Extract the [x, y] coordinate from the center of the cell holding the provided text.  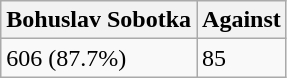
85 [242, 58]
Bohuslav Sobotka [99, 20]
Against [242, 20]
606 (87.7%) [99, 58]
